Capture the cell that displays the provided text and extract its [x, y] central coordinate. 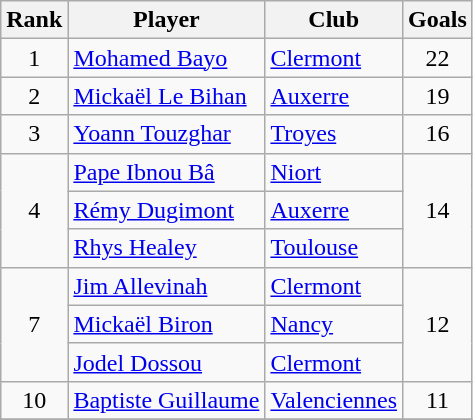
Player [166, 20]
Rhys Healey [166, 248]
7 [34, 324]
Jodel Dossou [166, 362]
Toulouse [334, 248]
12 [438, 324]
Nancy [334, 324]
Jim Allevinah [166, 286]
Yoann Touzghar [166, 134]
Valenciennes [334, 400]
Pape Ibnou Bâ [166, 172]
Mickaël Le Bihan [166, 96]
1 [34, 58]
22 [438, 58]
11 [438, 400]
4 [34, 210]
2 [34, 96]
Goals [438, 20]
10 [34, 400]
Baptiste Guillaume [166, 400]
Troyes [334, 134]
Club [334, 20]
19 [438, 96]
3 [34, 134]
Rank [34, 20]
Rémy Dugimont [166, 210]
16 [438, 134]
Niort [334, 172]
14 [438, 210]
Mickaël Biron [166, 324]
Mohamed Bayo [166, 58]
